Output the (x, y) coordinate of the center of the cell containing the given text.  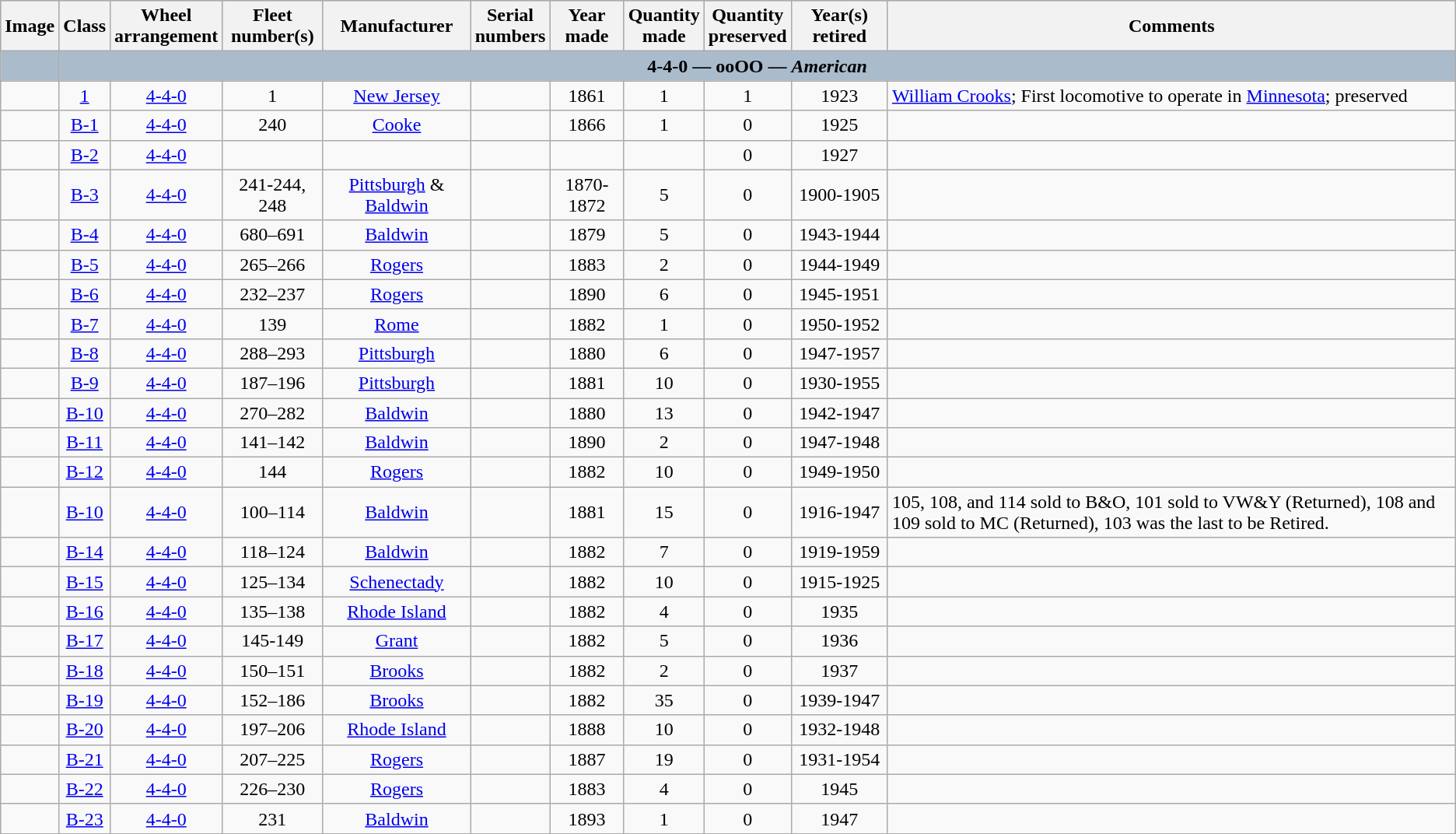
Fleetnumber(s) (272, 26)
1915-1925 (839, 582)
B-8 (85, 353)
Cooke (397, 125)
135–138 (272, 611)
1935 (839, 611)
1927 (839, 155)
B-9 (85, 383)
B-20 (85, 730)
1887 (586, 759)
7 (664, 552)
4-4-0 — ooOO — American (758, 66)
Manufacturer (397, 26)
232–237 (272, 294)
15 (664, 512)
Schenectady (397, 582)
B-17 (85, 641)
1937 (839, 671)
B-4 (85, 235)
Year(s) retired (839, 26)
1866 (586, 125)
1944-1949 (839, 265)
Grant (397, 641)
Pittsburgh & Baldwin (397, 194)
100–114 (272, 512)
152–186 (272, 700)
B-14 (85, 552)
680–691 (272, 235)
1893 (586, 818)
B-12 (85, 472)
141–142 (272, 443)
150–151 (272, 671)
19 (664, 759)
265–266 (272, 265)
B-21 (85, 759)
B-2 (85, 155)
144 (272, 472)
1870-1872 (586, 194)
1930-1955 (839, 383)
Image (30, 26)
1925 (839, 125)
1945 (839, 789)
B-1 (85, 125)
1923 (839, 96)
1945-1951 (839, 294)
1879 (586, 235)
B-11 (85, 443)
1943-1944 (839, 235)
B-16 (85, 611)
270–282 (272, 413)
1916-1947 (839, 512)
1900-1905 (839, 194)
35 (664, 700)
Rome (397, 324)
Wheelarrangement (166, 26)
1947-1948 (839, 443)
139 (272, 324)
B-7 (85, 324)
1947-1957 (839, 353)
B-23 (85, 818)
Class (85, 26)
1947 (839, 818)
1949-1950 (839, 472)
231 (272, 818)
1939-1947 (839, 700)
241-244, 248 (272, 194)
Comments (1171, 26)
Quantitypreserved (747, 26)
B-5 (85, 265)
13 (664, 413)
B-22 (85, 789)
118–124 (272, 552)
197–206 (272, 730)
1942-1947 (839, 413)
226–230 (272, 789)
1931-1954 (839, 759)
Quantitymade (664, 26)
1936 (839, 641)
B-6 (85, 294)
1888 (586, 730)
240 (272, 125)
1919-1959 (839, 552)
125–134 (272, 582)
B-19 (85, 700)
B-3 (85, 194)
William Crooks; First locomotive to operate in Minnesota; preserved (1171, 96)
1950-1952 (839, 324)
207–225 (272, 759)
1932-1948 (839, 730)
288–293 (272, 353)
105, 108, and 114 sold to B&O, 101 sold to VW&Y (Returned), 108 and 109 sold to MC (Returned), 103 was the last to be Retired. (1171, 512)
B-15 (85, 582)
New Jersey (397, 96)
Serialnumbers (510, 26)
B-18 (85, 671)
Year made (586, 26)
1861 (586, 96)
145-149 (272, 641)
187–196 (272, 383)
